Return [x, y] of the center of cell containing provided text 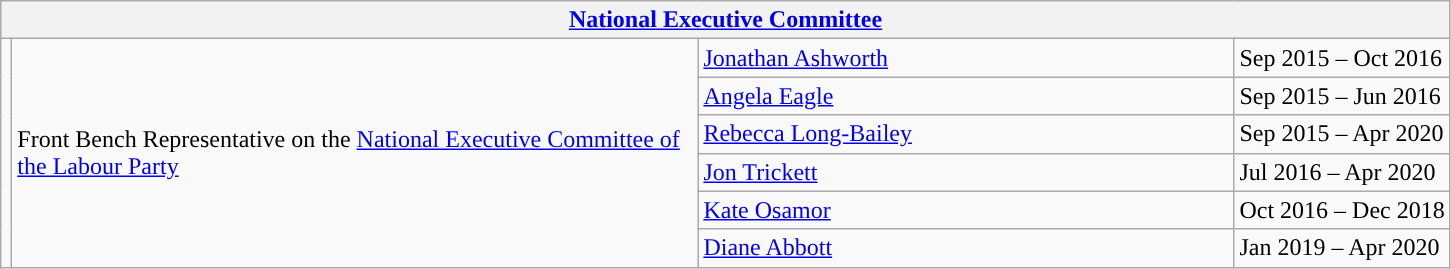
Jonathan Ashworth [966, 58]
Rebecca Long-Bailey [966, 134]
Front Bench Representative on the National Executive Committee of the Labour Party [355, 153]
Sep 2015 – Jun 2016 [1342, 96]
Diane Abbott [966, 248]
National Executive Committee [726, 20]
Oct 2016 – Dec 2018 [1342, 210]
Kate Osamor [966, 210]
Jan 2019 – Apr 2020 [1342, 248]
Sep 2015 – Apr 2020 [1342, 134]
Jul 2016 – Apr 2020 [1342, 172]
Angela Eagle [966, 96]
Sep 2015 – Oct 2016 [1342, 58]
Jon Trickett [966, 172]
